Find where the given text appears and provide that cell's center as (X, Y) coordinate. 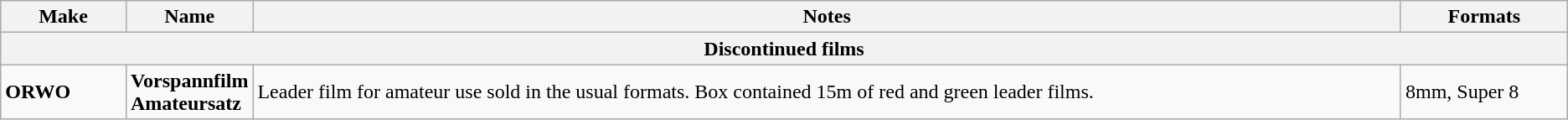
Leader film for amateur use sold in the usual formats. Box contained 15m of red and green leader films. (828, 92)
Vorspannfilm Amateursatz (189, 92)
Make (64, 17)
Discontinued films (784, 49)
Notes (828, 17)
ORWO (64, 92)
Name (189, 17)
8mm, Super 8 (1484, 92)
Formats (1484, 17)
